Find where the given text appears and provide that cell's center as (X, Y) coordinate. 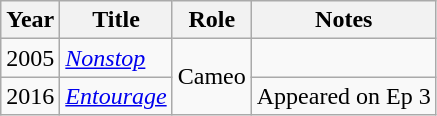
Notes (344, 20)
2016 (30, 96)
Entourage (116, 96)
Year (30, 20)
Title (116, 20)
2005 (30, 58)
Nonstop (116, 58)
Cameo (212, 77)
Role (212, 20)
Appeared on Ep 3 (344, 96)
